Locate the cell with the specified text and output its (X, Y) center coordinate. 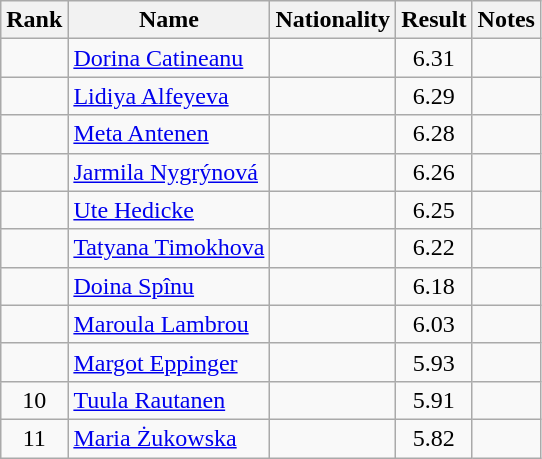
Jarmila Nygrýnová (169, 172)
6.26 (434, 172)
10 (34, 400)
Margot Eppinger (169, 362)
Result (434, 20)
Lidiya Alfeyeva (169, 96)
Tatyana Timokhova (169, 248)
11 (34, 438)
5.93 (434, 362)
5.91 (434, 400)
Tuula Rautanen (169, 400)
6.28 (434, 134)
Nationality (333, 20)
Rank (34, 20)
Ute Hedicke (169, 210)
6.03 (434, 324)
Name (169, 20)
6.18 (434, 286)
6.22 (434, 248)
Dorina Catineanu (169, 58)
5.82 (434, 438)
6.29 (434, 96)
Notes (506, 20)
6.31 (434, 58)
6.25 (434, 210)
Maria Żukowska (169, 438)
Meta Antenen (169, 134)
Doina Spînu (169, 286)
Maroula Lambrou (169, 324)
